Search for the cell housing the specified text and yield its [x, y] center coordinate. 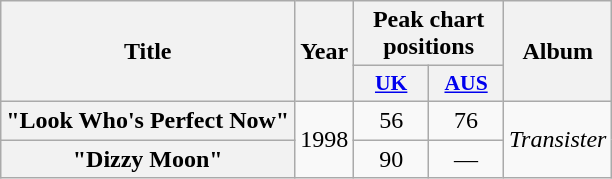
"Dizzy Moon" [148, 159]
Title [148, 52]
Peak chart positions [429, 34]
90 [392, 159]
1998 [324, 139]
56 [392, 120]
AUS [466, 84]
"Look Who's Perfect Now" [148, 120]
Year [324, 52]
— [466, 159]
Album [558, 52]
Transister [558, 139]
UK [392, 84]
76 [466, 120]
